Scan for the cell matching the given text and deliver its (x, y) coordinate at center. 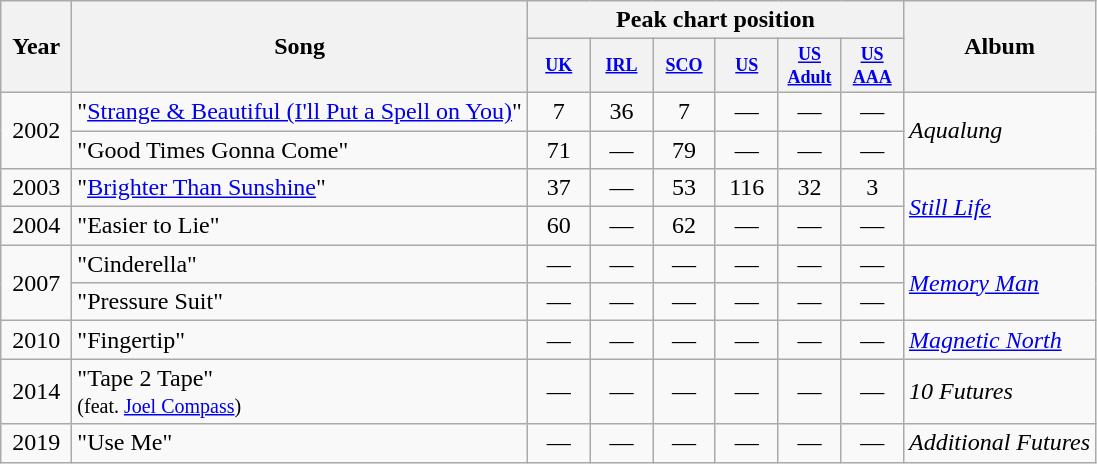
"Tape 2 Tape" (feat. Joel Compass) (300, 392)
USAdult (810, 66)
3 (872, 188)
Song (300, 47)
USAAA (872, 66)
36 (622, 111)
"Good Times Gonna Come" (300, 150)
32 (810, 188)
10 Futures (999, 392)
2007 (36, 283)
Memory Man (999, 283)
116 (746, 188)
Peak chart position (715, 20)
"Use Me" (300, 443)
"Brighter Than Sunshine" (300, 188)
UK (558, 66)
37 (558, 188)
79 (684, 150)
"Easier to Lie" (300, 226)
Magnetic North (999, 340)
Album (999, 47)
2003 (36, 188)
60 (558, 226)
71 (558, 150)
53 (684, 188)
2010 (36, 340)
Additional Futures (999, 443)
2002 (36, 130)
2004 (36, 226)
2014 (36, 392)
"Pressure Suit" (300, 302)
SCO (684, 66)
2019 (36, 443)
Aqualung (999, 130)
62 (684, 226)
"Cinderella" (300, 264)
"Fingertip" (300, 340)
Year (36, 47)
"Strange & Beautiful (I'll Put a Spell on You)" (300, 111)
Still Life (999, 207)
IRL (622, 66)
US (746, 66)
